Determine the (x, y) coordinate at the center of the cell enclosing the given text.  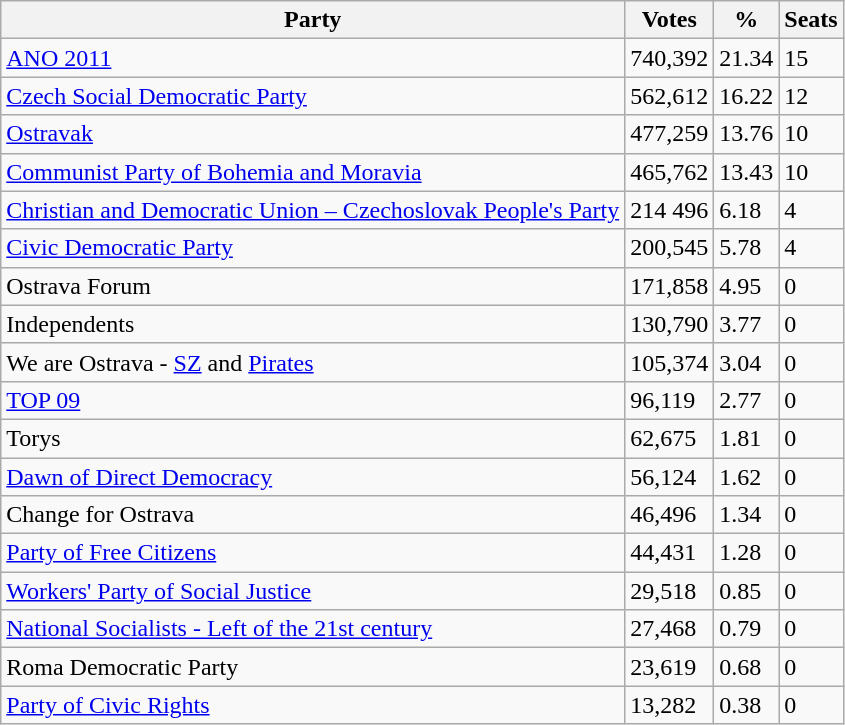
46,496 (670, 515)
TOP 09 (313, 400)
1.62 (746, 477)
Change for Ostrava (313, 515)
130,790 (670, 324)
562,612 (670, 96)
15 (811, 58)
62,675 (670, 438)
0.38 (746, 705)
Ostrava Forum (313, 286)
96,119 (670, 400)
740,392 (670, 58)
56,124 (670, 477)
13,282 (670, 705)
13.43 (746, 172)
% (746, 20)
Civic Democratic Party (313, 248)
Independents (313, 324)
3.77 (746, 324)
21.34 (746, 58)
Ostravak (313, 134)
477,259 (670, 134)
Roma Democratic Party (313, 667)
0.68 (746, 667)
214 496 (670, 210)
16.22 (746, 96)
44,431 (670, 553)
Workers' Party of Social Justice (313, 591)
1.34 (746, 515)
5.78 (746, 248)
3.04 (746, 362)
13.76 (746, 134)
Dawn of Direct Democracy (313, 477)
Votes (670, 20)
171,858 (670, 286)
Party (313, 20)
105,374 (670, 362)
0.85 (746, 591)
We are Ostrava - SZ and Pirates (313, 362)
Torys (313, 438)
ANO 2011 (313, 58)
2.77 (746, 400)
4.95 (746, 286)
Party of Free Citizens (313, 553)
23,619 (670, 667)
29,518 (670, 591)
465,762 (670, 172)
Czech Social Democratic Party (313, 96)
Communist Party of Bohemia and Moravia (313, 172)
National Socialists - Left of the 21st century (313, 629)
6.18 (746, 210)
200,545 (670, 248)
0.79 (746, 629)
12 (811, 96)
27,468 (670, 629)
Seats (811, 20)
Party of Civic Rights (313, 705)
Christian and Democratic Union – Czechoslovak People's Party (313, 210)
1.28 (746, 553)
1.81 (746, 438)
